Return the [X, Y] coordinate for the center point of the cell that contains the specified text.  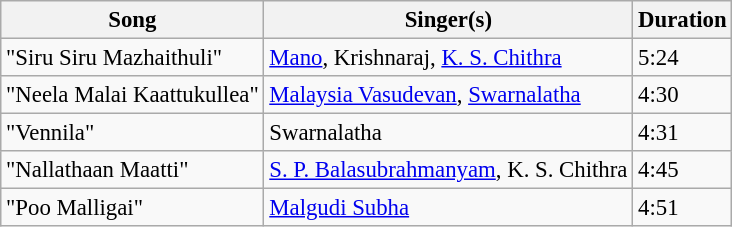
Duration [682, 20]
Singer(s) [448, 20]
5:24 [682, 58]
4:51 [682, 208]
4:31 [682, 133]
Swarnalatha [448, 133]
Malgudi Subha [448, 208]
Mano, Krishnaraj, K. S. Chithra [448, 58]
4:30 [682, 95]
Song [132, 20]
Malaysia Vasudevan, Swarnalatha [448, 95]
"Neela Malai Kaattukullea" [132, 95]
"Nallathaan Maatti" [132, 170]
4:45 [682, 170]
S. P. Balasubrahmanyam, K. S. Chithra [448, 170]
"Poo Malligai" [132, 208]
"Siru Siru Mazhaithuli" [132, 58]
"Vennila" [132, 133]
